Locate the cell with the specified text and output its [X, Y] center coordinate. 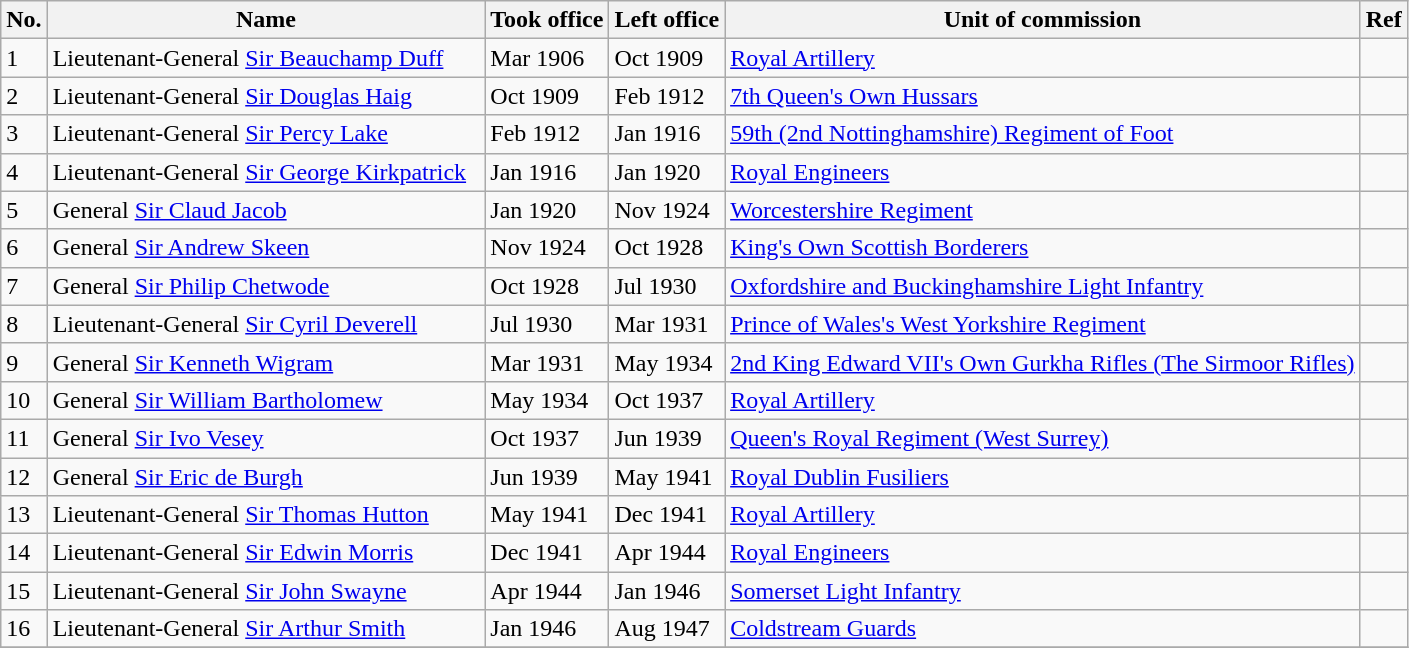
8 [24, 324]
Lieutenant-General Sir Beauchamp Duff [266, 58]
Lieutenant-General Sir John Swayne [266, 591]
Lieutenant-General Sir Thomas Hutton [266, 515]
1 [24, 58]
Unit of commission [1043, 20]
General Sir Andrew Skeen [266, 248]
Oxfordshire and Buckinghamshire Light Infantry [1043, 286]
Lieutenant-General Sir Douglas Haig [266, 96]
Lieutenant-General Sir Arthur Smith [266, 629]
Left office [667, 20]
Lieutenant-General Sir Percy Lake [266, 134]
11 [24, 438]
16 [24, 629]
General Sir Kenneth Wigram [266, 362]
Royal Dublin Fusiliers [1043, 477]
Aug 1947 [667, 629]
4 [24, 172]
13 [24, 515]
3 [24, 134]
7th Queen's Own Hussars [1043, 96]
Worcestershire Regiment [1043, 210]
General Sir Eric de Burgh [266, 477]
Lieutenant-General Sir Cyril Deverell [266, 324]
10 [24, 400]
Queen's Royal Regiment (West Surrey) [1043, 438]
6 [24, 248]
No. [24, 20]
General Sir Ivo Vesey [266, 438]
General Sir Claud Jacob [266, 210]
King's Own Scottish Borderers [1043, 248]
Lieutenant-General Sir Edwin Morris [266, 553]
General Sir William Bartholomew [266, 400]
2 [24, 96]
59th (2nd Nottinghamshire) Regiment of Foot [1043, 134]
14 [24, 553]
Name [266, 20]
General Sir Philip Chetwode [266, 286]
Mar 1906 [547, 58]
Lieutenant-General Sir George Kirkpatrick [266, 172]
15 [24, 591]
Took office [547, 20]
Ref [1384, 20]
5 [24, 210]
Coldstream Guards [1043, 629]
12 [24, 477]
Somerset Light Infantry [1043, 591]
7 [24, 286]
Prince of Wales's West Yorkshire Regiment [1043, 324]
2nd King Edward VII's Own Gurkha Rifles (The Sirmoor Rifles) [1043, 362]
9 [24, 362]
